Determine the [X, Y] coordinate at the center of the cell enclosing the given text.  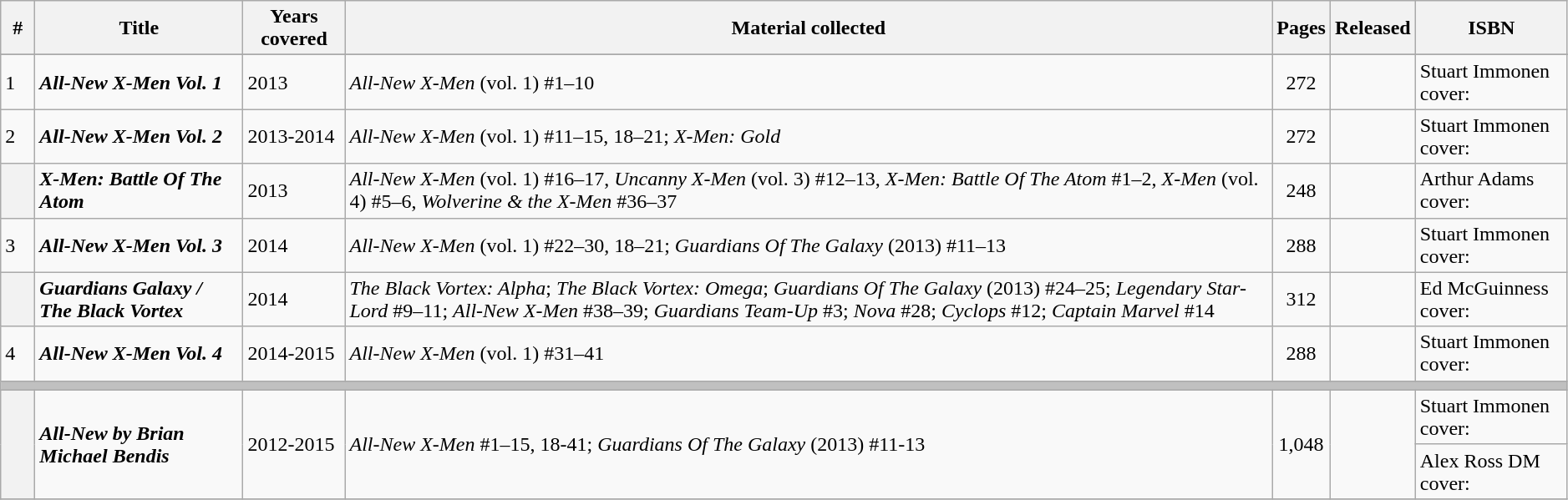
Guardians Galaxy / The Black Vortex [139, 299]
Arthur Adams cover: [1491, 190]
Ed McGuinness cover: [1491, 299]
2014-2015 [294, 354]
All-New X-Men (vol. 1) #31–41 [809, 354]
Released [1373, 28]
4 [18, 354]
3 [18, 245]
All-New X-Men (vol. 1) #1–10 [809, 82]
All-New by Brian Michael Bendis [139, 444]
All-New X-Men (vol. 1) #11–15, 18–21; X-Men: Gold [809, 137]
2 [18, 137]
Years covered [294, 28]
Title [139, 28]
# [18, 28]
All-New X-Men Vol. 3 [139, 245]
1 [18, 82]
All-New X-Men (vol. 1) #16–17, Uncanny X-Men (vol. 3) #12–13, X-Men: Battle Of The Atom #1–2, X-Men (vol. 4) #5–6, Wolverine & the X-Men #36–37 [809, 190]
248 [1302, 190]
All-New X-Men Vol. 2 [139, 137]
All-New X-Men #1–15, 18-41; Guardians Of The Galaxy (2013) #11-13 [809, 444]
2013-2014 [294, 137]
All-New X-Men Vol. 4 [139, 354]
X-Men: Battle Of The Atom [139, 190]
2012-2015 [294, 444]
Material collected [809, 28]
All-New X-Men (vol. 1) #22–30, 18–21; Guardians Of The Galaxy (2013) #11–13 [809, 245]
312 [1302, 299]
Alex Ross DM cover: [1491, 471]
All-New X-Men Vol. 1 [139, 82]
ISBN [1491, 28]
Pages [1302, 28]
1,048 [1302, 444]
